Output the (x, y) coordinate of the center of the cell containing the given text.  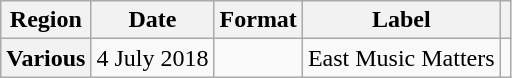
East Music Matters (401, 58)
Various (46, 58)
4 July 2018 (152, 58)
Date (152, 20)
Format (258, 20)
Region (46, 20)
Label (401, 20)
